Extract the (X, Y) coordinate from the center of the cell holding the provided text.  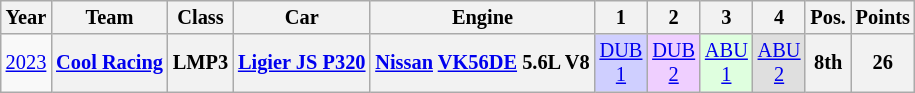
LMP3 (200, 63)
Cool Racing (110, 63)
Nissan VK56DE 5.6L V8 (482, 63)
3 (726, 17)
Points (883, 17)
4 (780, 17)
DUB2 (674, 63)
Team (110, 17)
Engine (482, 17)
Ligier JS P320 (302, 63)
1 (622, 17)
8th (828, 63)
Class (200, 17)
26 (883, 63)
ABU1 (726, 63)
2 (674, 17)
Pos. (828, 17)
Year (26, 17)
ABU2 (780, 63)
2023 (26, 63)
DUB1 (622, 63)
Car (302, 17)
